Extract the (X, Y) coordinate from the center of the cell holding the provided text.  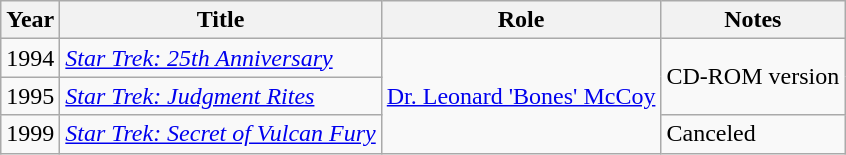
CD-ROM version (753, 77)
Canceled (753, 134)
Role (521, 20)
Year (30, 20)
Star Trek: Judgment Rites (220, 96)
Star Trek: 25th Anniversary (220, 58)
1999 (30, 134)
1994 (30, 58)
Dr. Leonard 'Bones' McCoy (521, 96)
Notes (753, 20)
Title (220, 20)
1995 (30, 96)
Star Trek: Secret of Vulcan Fury (220, 134)
